Scan for the cell matching the given text and deliver its (X, Y) coordinate at center. 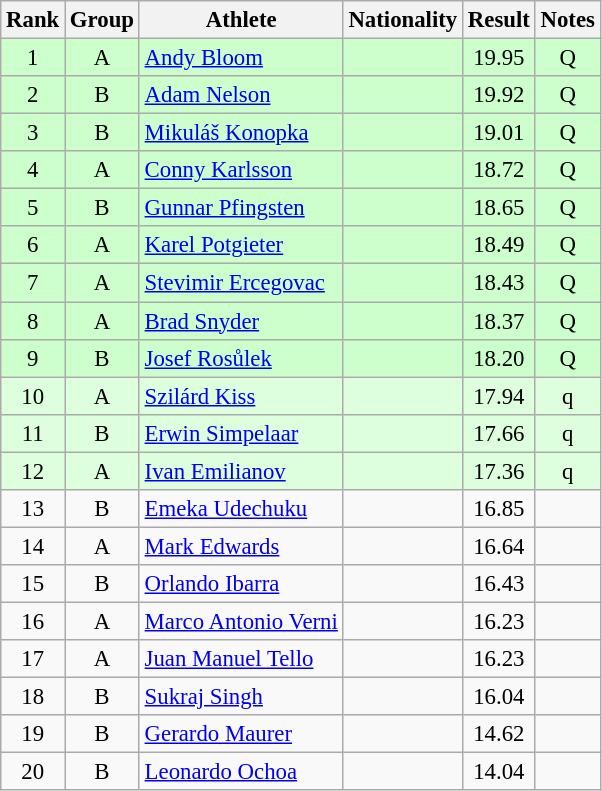
18.65 (500, 208)
19.95 (500, 58)
6 (33, 245)
Mikuláš Konopka (241, 133)
Erwin Simpelaar (241, 433)
1 (33, 58)
7 (33, 283)
17.66 (500, 433)
13 (33, 509)
Rank (33, 20)
19 (33, 734)
18.43 (500, 283)
16.43 (500, 584)
Conny Karlsson (241, 170)
Orlando Ibarra (241, 584)
Group (102, 20)
18.20 (500, 358)
19.92 (500, 95)
16.64 (500, 546)
5 (33, 208)
16 (33, 621)
Mark Edwards (241, 546)
Stevimir Ercegovac (241, 283)
Szilárd Kiss (241, 396)
Gunnar Pfingsten (241, 208)
17.36 (500, 471)
12 (33, 471)
Marco Antonio Verni (241, 621)
Athlete (241, 20)
14.04 (500, 772)
17 (33, 659)
Juan Manuel Tello (241, 659)
Notes (568, 20)
Sukraj Singh (241, 697)
18 (33, 697)
18.72 (500, 170)
16.04 (500, 697)
Karel Potgieter (241, 245)
17.94 (500, 396)
19.01 (500, 133)
9 (33, 358)
2 (33, 95)
8 (33, 321)
Andy Bloom (241, 58)
14 (33, 546)
14.62 (500, 734)
18.37 (500, 321)
11 (33, 433)
20 (33, 772)
Josef Rosůlek (241, 358)
Ivan Emilianov (241, 471)
15 (33, 584)
Emeka Udechuku (241, 509)
3 (33, 133)
4 (33, 170)
Leonardo Ochoa (241, 772)
Result (500, 20)
Gerardo Maurer (241, 734)
Adam Nelson (241, 95)
10 (33, 396)
16.85 (500, 509)
Brad Snyder (241, 321)
18.49 (500, 245)
Nationality (402, 20)
